Scan for the cell matching the given text and deliver its [x, y] coordinate at center. 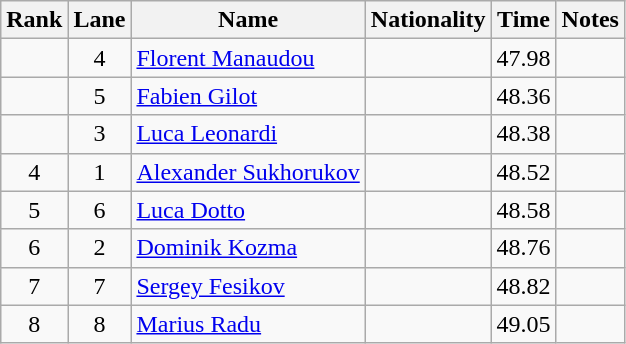
Dominik Kozma [248, 248]
Sergey Fesikov [248, 286]
47.98 [524, 58]
Lane [100, 20]
Nationality [428, 20]
49.05 [524, 324]
Luca Dotto [248, 210]
Alexander Sukhorukov [248, 172]
Luca Leonardi [248, 134]
Time [524, 20]
Fabien Gilot [248, 96]
3 [100, 134]
Rank [34, 20]
1 [100, 172]
48.52 [524, 172]
Florent Manaudou [248, 58]
Notes [590, 20]
48.58 [524, 210]
Name [248, 20]
48.36 [524, 96]
Marius Radu [248, 324]
2 [100, 248]
48.76 [524, 248]
48.82 [524, 286]
48.38 [524, 134]
